Detect which cell encompasses the target text, then output its [x, y] center coordinate. 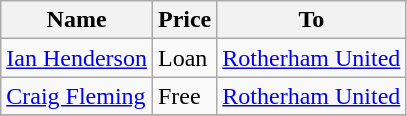
Craig Fleming [77, 96]
Loan [184, 58]
Name [77, 20]
To [312, 20]
Price [184, 20]
Ian Henderson [77, 58]
Free [184, 96]
